Determine the (X, Y) coordinate at the center of the cell enclosing the given text.  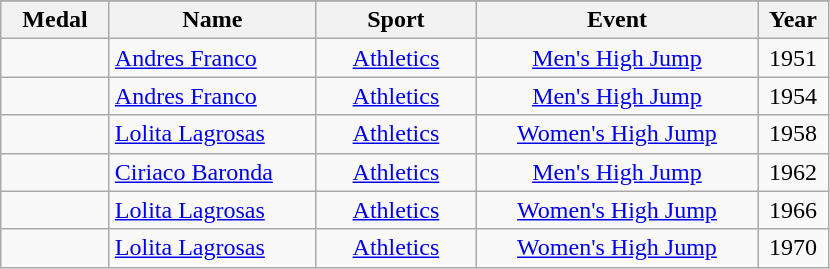
Event (616, 20)
Sport (396, 20)
1966 (794, 210)
1958 (794, 134)
Medal (56, 20)
1970 (794, 248)
1951 (794, 58)
Ciriaco Baronda (212, 172)
1962 (794, 172)
1954 (794, 96)
Year (794, 20)
Name (212, 20)
